Extract the [x, y] coordinate from the center of the cell holding the provided text.  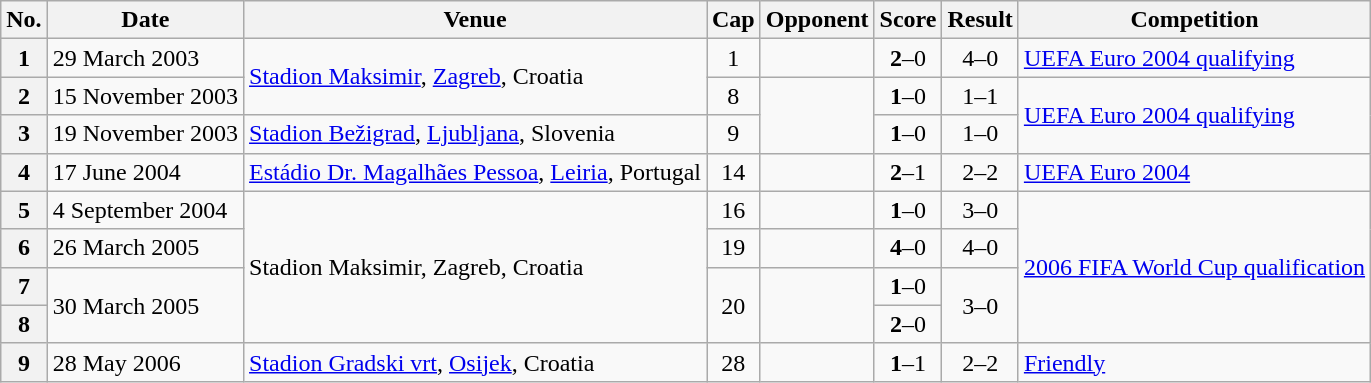
5 [24, 210]
29 March 2003 [145, 58]
2006 FIFA World Cup qualification [1194, 267]
14 [733, 172]
Stadion Gradski vrt, Osijek, Croatia [476, 362]
19 [733, 248]
4 September 2004 [145, 210]
No. [24, 20]
28 [733, 362]
16 [733, 210]
Cap [733, 20]
19 November 2003 [145, 134]
7 [24, 286]
17 June 2004 [145, 172]
20 [733, 305]
Score [908, 20]
15 November 2003 [145, 96]
30 March 2005 [145, 305]
Competition [1194, 20]
2 [24, 96]
2–1 [908, 172]
Date [145, 20]
4 [24, 172]
Result [980, 20]
26 March 2005 [145, 248]
Venue [476, 20]
28 May 2006 [145, 362]
Friendly [1194, 362]
Opponent [817, 20]
Estádio Dr. Magalhães Pessoa, Leiria, Portugal [476, 172]
UEFA Euro 2004 [1194, 172]
3 [24, 134]
Stadion Bežigrad, Ljubljana, Slovenia [476, 134]
6 [24, 248]
